For the text-containing cell, return its midpoint in [x, y] coordinate format. 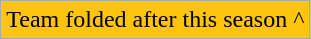
Team folded after this season ^ [156, 20]
